Identify which cell holds the provided text, then report its [X, Y] central coordinate. 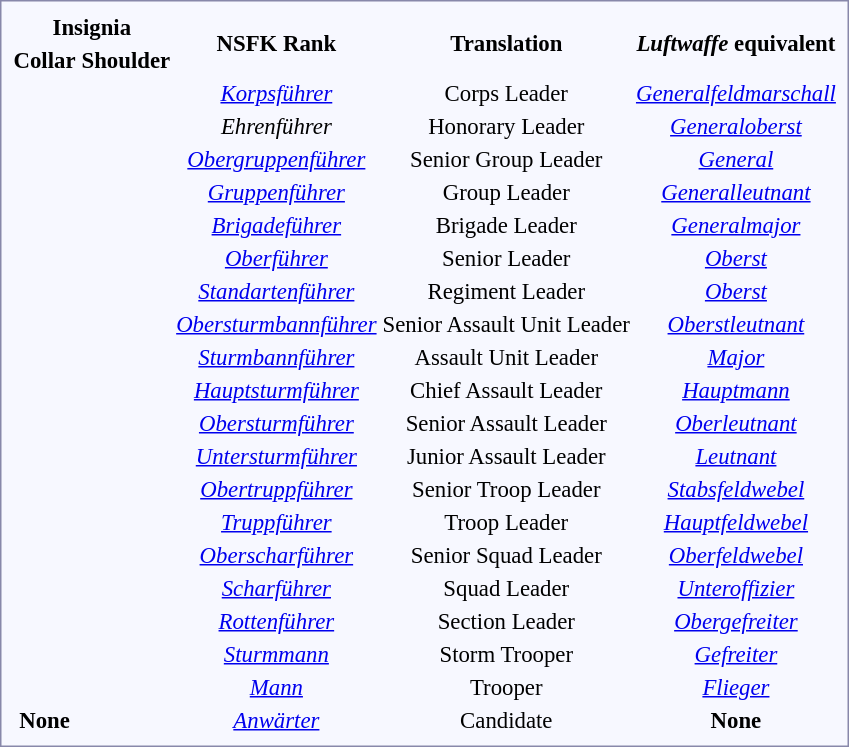
Insignia [92, 27]
Leutnant [736, 456]
Gefreiter [736, 654]
Generalmajor [736, 225]
Senior Leader [506, 258]
Regiment Leader [506, 291]
Oberleutnant [736, 423]
Senior Squad Leader [506, 555]
Flieger [736, 687]
Shoulder [126, 60]
Truppführer [276, 522]
Hauptmann [736, 390]
Honorary Leader [506, 126]
Hauptsturmführer [276, 390]
Section Leader [506, 621]
Squad Leader [506, 588]
Ehrenführer [276, 126]
Brigadeführer [276, 225]
Luftwaffe equivalent [736, 44]
Senior Assault Leader [506, 423]
Hauptfeldwebel [736, 522]
Assault Unit Leader [506, 357]
Obergruppenführer [276, 159]
Corps Leader [506, 93]
Trooper [506, 687]
Generalleutnant [736, 192]
Sturmmann [276, 654]
Collar [44, 60]
Untersturmführer [276, 456]
Gruppenführer [276, 192]
Korpsführer [276, 93]
Obersturmführer [276, 423]
Translation [506, 44]
Unteroffizier [736, 588]
Senior Group Leader [506, 159]
Stabsfeldwebel [736, 489]
Generaloberst [736, 126]
Senior Troop Leader [506, 489]
Oberstleutnant [736, 324]
Obergefreiter [736, 621]
Troop Leader [506, 522]
Scharführer [276, 588]
Mann [276, 687]
Junior Assault Leader [506, 456]
Rottenführer [276, 621]
Oberfeldwebel [736, 555]
Obersturmbannführer [276, 324]
Obertruppführer [276, 489]
Anwärter [276, 720]
Standartenführer [276, 291]
Chief Assault Leader [506, 390]
Oberscharführer [276, 555]
Major [736, 357]
Sturmbannführer [276, 357]
Oberführer [276, 258]
Storm Trooper [506, 654]
General [736, 159]
Group Leader [506, 192]
Candidate [506, 720]
NSFK Rank [276, 44]
Brigade Leader [506, 225]
Generalfeldmarschall [736, 93]
Senior Assault Unit Leader [506, 324]
